For the text-containing cell, return its midpoint in [X, Y] coordinate format. 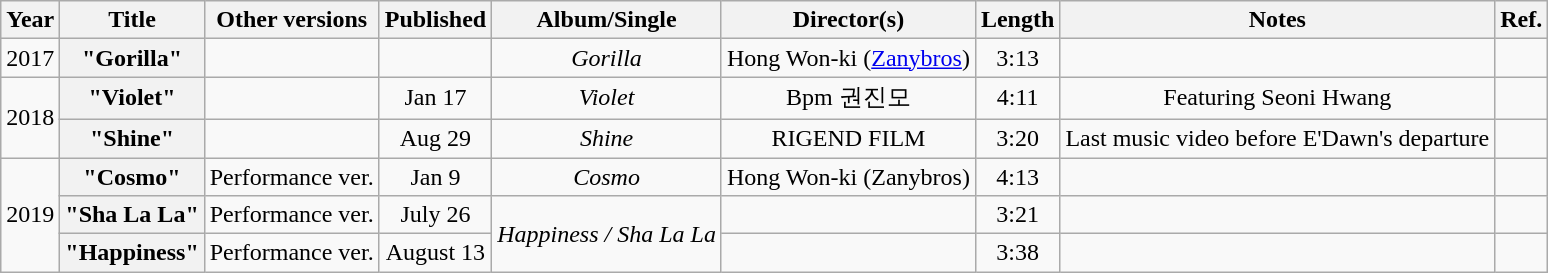
"Shine" [132, 138]
"Violet" [132, 98]
"Sha La La" [132, 215]
"Cosmo" [132, 177]
Director(s) [848, 20]
"Happiness" [132, 253]
Length [1017, 20]
Happiness / Sha La La [607, 234]
"Gorilla" [132, 58]
3:21 [1017, 215]
Bpm 권진모 [848, 98]
3:20 [1017, 138]
Jan 17 [435, 98]
2018 [30, 118]
3:13 [1017, 58]
Last music video before E'Dawn's departure [1278, 138]
July 26 [435, 215]
2017 [30, 58]
Gorilla [607, 58]
Cosmo [607, 177]
RIGEND FILM [848, 138]
Featuring Seoni Hwang [1278, 98]
Year [30, 20]
Jan 9 [435, 177]
2019 [30, 215]
Ref. [1522, 20]
3:38 [1017, 253]
Title [132, 20]
Notes [1278, 20]
August 13 [435, 253]
Violet [607, 98]
Shine [607, 138]
Other versions [292, 20]
Album/Single [607, 20]
Aug 29 [435, 138]
4:13 [1017, 177]
4:11 [1017, 98]
Published [435, 20]
